Find where the given text appears and provide that cell's center as [x, y] coordinate. 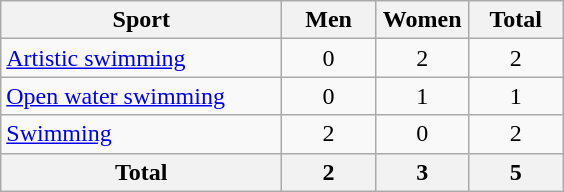
5 [516, 172]
Men [329, 20]
3 [422, 172]
Swimming [142, 134]
Women [422, 20]
Artistic swimming [142, 58]
Sport [142, 20]
Open water swimming [142, 96]
